Output the [X, Y] coordinate of the center of the cell containing the given text.  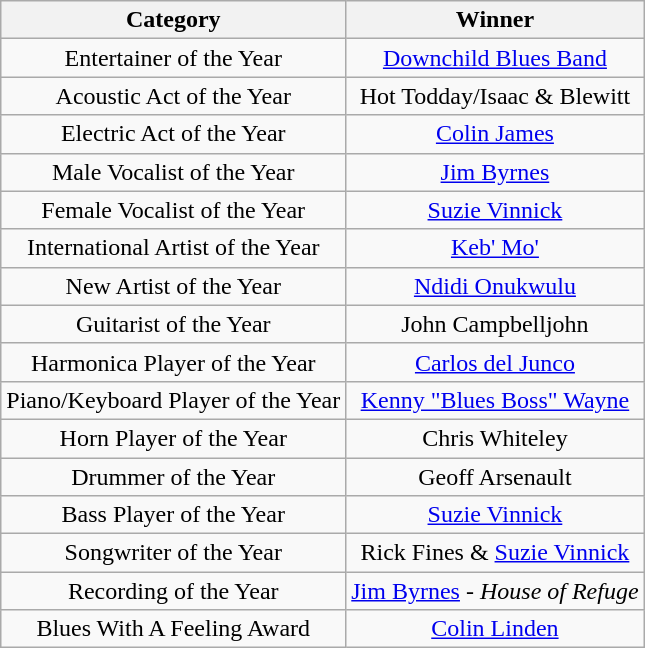
Geoff Arsenault [495, 477]
John Campbelljohn [495, 324]
Drummer of the Year [174, 477]
Jim Byrnes - House of Refuge [495, 591]
Jim Byrnes [495, 172]
Colin Linden [495, 629]
Songwriter of the Year [174, 553]
Harmonica Player of the Year [174, 362]
Downchild Blues Band [495, 58]
Winner [495, 20]
Horn Player of the Year [174, 438]
Rick Fines & Suzie Vinnick [495, 553]
Colin James [495, 134]
Hot Todday/Isaac & Blewitt [495, 96]
Keb' Mo' [495, 248]
Bass Player of the Year [174, 515]
Acoustic Act of the Year [174, 96]
Female Vocalist of the Year [174, 210]
Carlos del Junco [495, 362]
International Artist of the Year [174, 248]
Piano/Keyboard Player of the Year [174, 400]
Electric Act of the Year [174, 134]
Category [174, 20]
Recording of the Year [174, 591]
Male Vocalist of the Year [174, 172]
Entertainer of the Year [174, 58]
Guitarist of the Year [174, 324]
Ndidi Onukwulu [495, 286]
New Artist of the Year [174, 286]
Chris Whiteley [495, 438]
Blues With A Feeling Award [174, 629]
Kenny "Blues Boss" Wayne [495, 400]
